From the cell containing the given text, extract its center point as (x, y) coordinate. 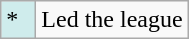
Led the league (112, 20)
* (18, 20)
